Locate the cell with the specified text and output its [X, Y] center coordinate. 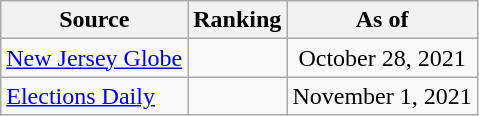
Ranking [238, 20]
October 28, 2021 [382, 58]
November 1, 2021 [382, 96]
Elections Daily [94, 96]
Source [94, 20]
As of [382, 20]
New Jersey Globe [94, 58]
